Determine the [X, Y] coordinate at the center of the cell enclosing the given text.  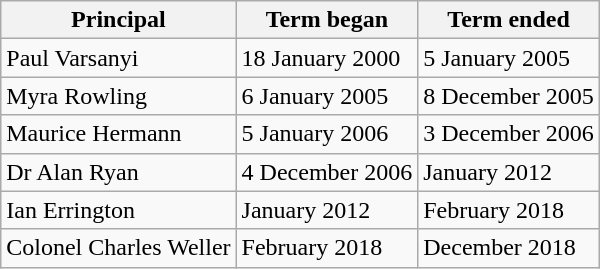
Principal [118, 20]
5 January 2006 [327, 134]
December 2018 [509, 248]
Paul Varsanyi [118, 58]
8 December 2005 [509, 96]
Dr Alan Ryan [118, 172]
5 January 2005 [509, 58]
Ian Errington [118, 210]
Colonel Charles Weller [118, 248]
Term ended [509, 20]
3 December 2006 [509, 134]
18 January 2000 [327, 58]
Myra Rowling [118, 96]
Maurice Hermann [118, 134]
4 December 2006 [327, 172]
Term began [327, 20]
6 January 2005 [327, 96]
